Provide the (x, y) coordinate of the cell's center where the given text is located.  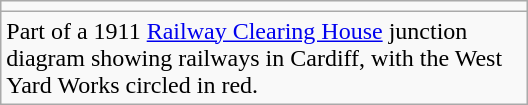
Part of a 1911 Railway Clearing House junction diagram showing railways in Cardiff, with the West Yard Works circled in red. (264, 58)
